Provide the [X, Y] coordinate of the cell's center where the given text is located.  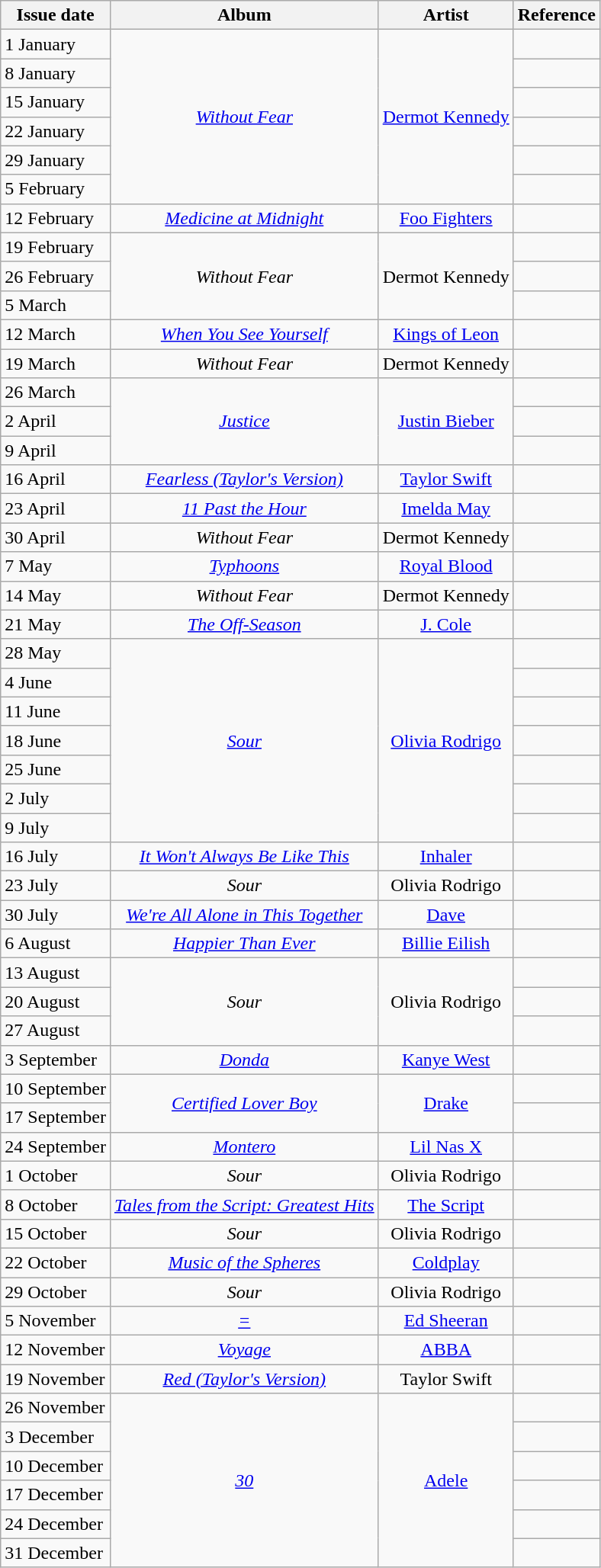
Album [244, 15]
Red (Taylor's Version) [244, 1379]
5 March [56, 305]
13 August [56, 973]
19 March [56, 364]
It Won't Always Be Like This [244, 857]
Foo Fighters [445, 218]
Kings of Leon [445, 334]
Fearless (Taylor's Version) [244, 479]
14 May [56, 595]
Certified Lover Boy [244, 1103]
30 [244, 1480]
The Script [445, 1204]
Imelda May [445, 508]
Issue date [56, 15]
Happier Than Ever [244, 944]
The Off-Season [244, 624]
Dave [445, 915]
7 May [56, 566]
9 April [56, 451]
12 November [56, 1350]
26 March [56, 393]
2 July [56, 798]
29 October [56, 1292]
4 June [56, 682]
16 April [56, 479]
Billie Eilish [445, 944]
24 December [56, 1524]
23 April [56, 508]
Justin Bieber [445, 422]
5 November [56, 1321]
Drake [445, 1103]
17 December [56, 1495]
10 September [56, 1089]
25 June [56, 769]
Lil Nas X [445, 1146]
Montero [244, 1146]
J. Cole [445, 624]
Inhaler [445, 857]
10 December [56, 1466]
22 January [56, 131]
Voyage [244, 1350]
Artist [445, 15]
Royal Blood [445, 566]
11 June [56, 711]
27 August [56, 1031]
30 July [56, 915]
6 August [56, 944]
23 July [56, 886]
30 April [56, 537]
26 February [56, 276]
11 Past the Hour [244, 508]
19 February [56, 247]
18 June [56, 740]
8 October [56, 1204]
3 December [56, 1437]
12 March [56, 334]
We're All Alone in This Together [244, 915]
Coldplay [445, 1262]
9 July [56, 827]
16 July [56, 857]
5 February [56, 189]
Medicine at Midnight [244, 218]
21 May [56, 624]
Kanye West [445, 1060]
19 November [56, 1379]
1 January [56, 44]
Reference [557, 15]
Typhoons [244, 566]
Ed Sheeran [445, 1321]
29 January [56, 160]
2 April [56, 422]
22 October [56, 1262]
Justice [244, 422]
28 May [56, 653]
Donda [244, 1060]
17 September [56, 1117]
26 November [56, 1408]
When You See Yourself [244, 334]
24 September [56, 1146]
= [244, 1321]
12 February [56, 218]
Music of the Spheres [244, 1262]
20 August [56, 1002]
15 January [56, 102]
ABBA [445, 1350]
31 December [56, 1553]
Tales from the Script: Greatest Hits [244, 1204]
3 September [56, 1060]
1 October [56, 1175]
8 January [56, 73]
Adele [445, 1480]
15 October [56, 1233]
